Output the (X, Y) coordinate of the center of the cell containing the given text.  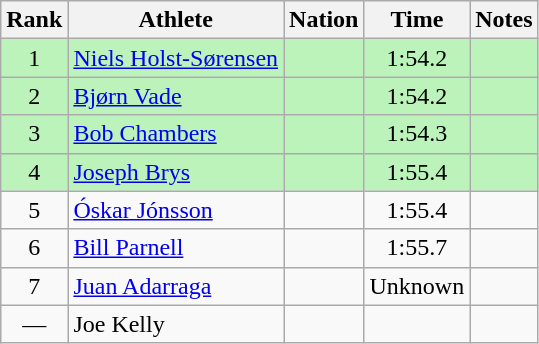
Bjørn Vade (176, 96)
Notes (504, 20)
Unknown (417, 286)
Joseph Brys (176, 172)
— (34, 324)
Niels Holst-Sørensen (176, 58)
5 (34, 210)
Athlete (176, 20)
1:54.3 (417, 134)
7 (34, 286)
Nation (324, 20)
2 (34, 96)
Óskar Jónsson (176, 210)
Joe Kelly (176, 324)
1:55.7 (417, 248)
1 (34, 58)
Juan Adarraga (176, 286)
Rank (34, 20)
6 (34, 248)
Bob Chambers (176, 134)
Bill Parnell (176, 248)
Time (417, 20)
4 (34, 172)
3 (34, 134)
